Determine the [x, y] coordinate at the center of the cell enclosing the given text.  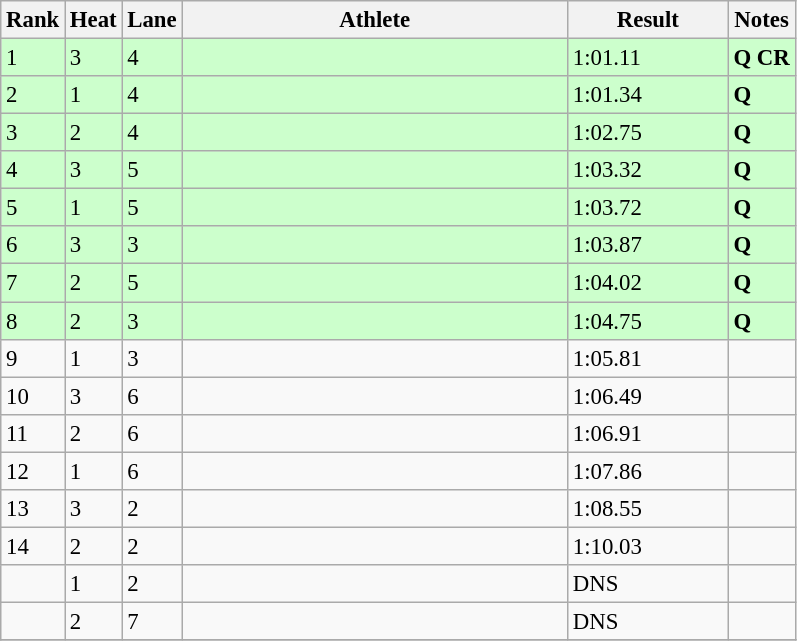
Q CR [762, 58]
1:03.87 [648, 245]
1:02.75 [648, 133]
12 [33, 471]
1:01.34 [648, 95]
Heat [94, 20]
10 [33, 396]
11 [33, 433]
1:08.55 [648, 509]
Athlete [375, 20]
1:04.75 [648, 321]
Lane [152, 20]
1:06.49 [648, 396]
1:03.72 [648, 208]
1:07.86 [648, 471]
14 [33, 546]
1:03.32 [648, 170]
1:04.02 [648, 283]
1:10.03 [648, 546]
13 [33, 509]
1:06.91 [648, 433]
8 [33, 321]
1:05.81 [648, 358]
9 [33, 358]
1:01.11 [648, 58]
Rank [33, 20]
Result [648, 20]
Notes [762, 20]
